Output the [X, Y] coordinate of the center of the cell containing the given text.  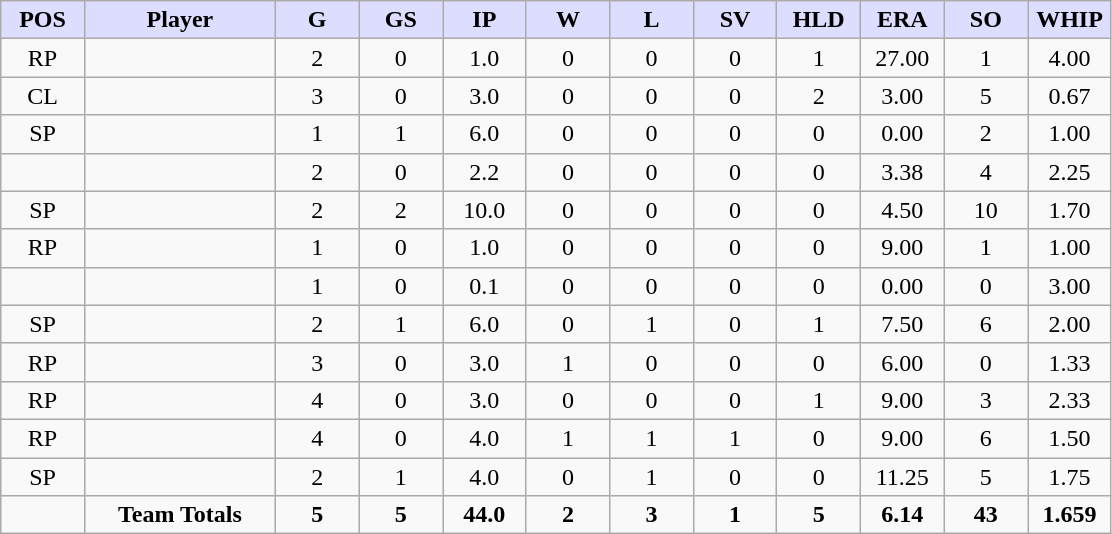
2.2 [485, 172]
11.25 [902, 477]
CL [43, 96]
2.00 [1070, 324]
Player [180, 20]
IP [485, 20]
W [568, 20]
SO [986, 20]
1.70 [1070, 210]
1.75 [1070, 477]
ERA [902, 20]
GS [401, 20]
1.33 [1070, 362]
L [652, 20]
4.00 [1070, 58]
2.33 [1070, 400]
6.00 [902, 362]
7.50 [902, 324]
6.14 [902, 515]
44.0 [485, 515]
10 [986, 210]
43 [986, 515]
1.659 [1070, 515]
0.1 [485, 286]
1.50 [1070, 438]
0.67 [1070, 96]
27.00 [902, 58]
WHIP [1070, 20]
3.38 [902, 172]
POS [43, 20]
Team Totals [180, 515]
10.0 [485, 210]
4.50 [902, 210]
G [317, 20]
SV [735, 20]
HLD [819, 20]
2.25 [1070, 172]
